Return [X, Y] of the center of cell containing provided text 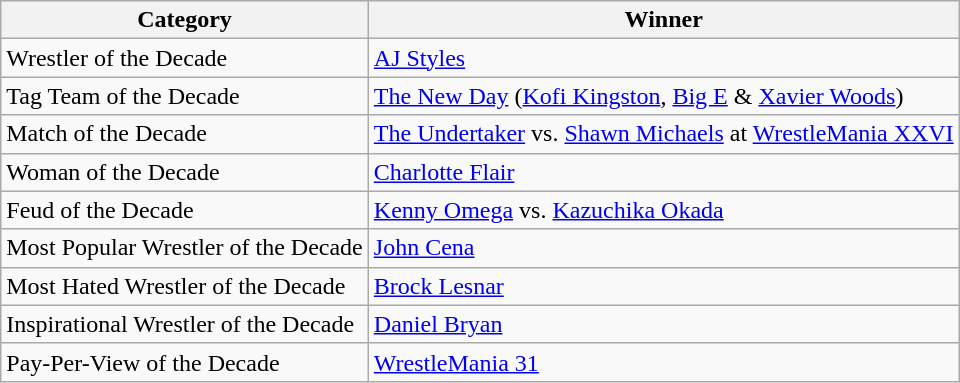
Match of the Decade [185, 134]
Brock Lesnar [664, 286]
Wrestler of the Decade [185, 58]
Most Popular Wrestler of the Decade [185, 248]
The Undertaker vs. Shawn Michaels at WrestleMania XXVI [664, 134]
Charlotte Flair [664, 172]
Kenny Omega vs. Kazuchika Okada [664, 210]
Inspirational Wrestler of the Decade [185, 324]
The New Day (Kofi Kingston, Big E & Xavier Woods) [664, 96]
WrestleMania 31 [664, 362]
John Cena [664, 248]
Winner [664, 20]
Category [185, 20]
Woman of the Decade [185, 172]
AJ Styles [664, 58]
Most Hated Wrestler of the Decade [185, 286]
Pay-Per-View of the Decade [185, 362]
Daniel Bryan [664, 324]
Tag Team of the Decade [185, 96]
Feud of the Decade [185, 210]
